Determine the (x, y) coordinate at the center of the cell enclosing the given text.  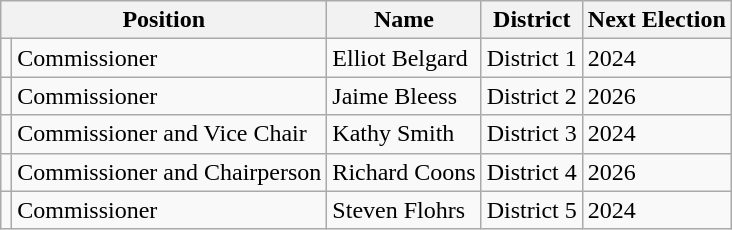
Position (164, 20)
District 5 (532, 210)
Next Election (656, 20)
District (532, 20)
Elliot Belgard (404, 58)
Kathy Smith (404, 134)
Steven Flohrs (404, 210)
District 4 (532, 172)
District 1 (532, 58)
Name (404, 20)
Commissioner and Chairperson (170, 172)
Richard Coons (404, 172)
Commissioner and Vice Chair (170, 134)
District 3 (532, 134)
District 2 (532, 96)
Jaime Bleess (404, 96)
